Return the (x, y) coordinate for the center point of the cell that contains the specified text.  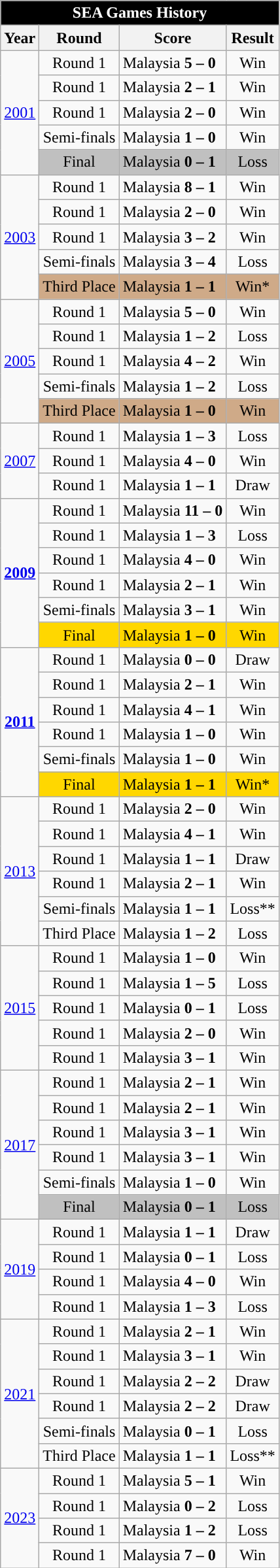
Malaysia 0 – 0 (173, 659)
2009 (20, 573)
Year (20, 38)
2015 (20, 1008)
SEA Games History (140, 13)
Malaysia 11 – 0 (173, 510)
Result (253, 38)
2019 (20, 1269)
2003 (20, 237)
2001 (20, 112)
2013 (20, 871)
2017 (20, 1144)
2021 (20, 1393)
2007 (20, 461)
2011 (20, 722)
Malaysia 7 – 0 (173, 1556)
Malaysia 3 – 2 (173, 237)
2023 (20, 1518)
Score (173, 38)
Malaysia 1 – 5 (173, 983)
Round (79, 38)
Malaysia 5 – 1 (173, 1480)
Malaysia 0 – 2 (173, 1505)
Malaysia 3 – 4 (173, 261)
Malaysia 4 – 2 (173, 361)
Malaysia 8 – 1 (173, 187)
2005 (20, 361)
